Provide the [X, Y] coordinate of the cell's center where the given text is located.  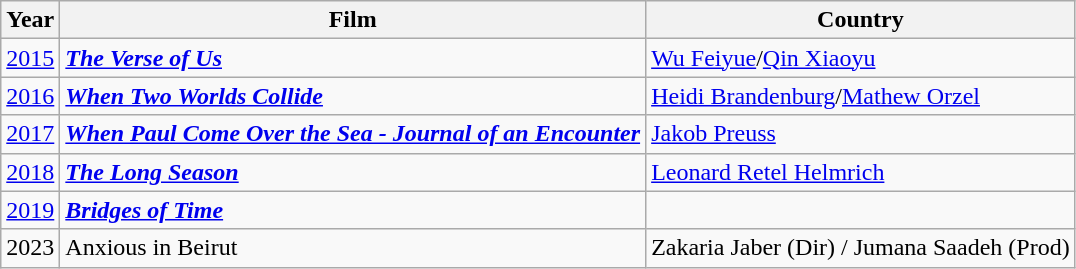
Jakob Preuss [861, 134]
Bridges of Time [353, 210]
2023 [30, 248]
2016 [30, 96]
The Verse of Us [353, 58]
Film [353, 20]
2017 [30, 134]
The Long Season [353, 172]
Anxious in Beirut [353, 248]
Leonard Retel Helmrich [861, 172]
Zakaria Jaber (Dir) / Jumana Saadeh (Prod) [861, 248]
Country [861, 20]
2015 [30, 58]
2018 [30, 172]
Heidi Brandenburg/Mathew Orzel [861, 96]
When Two Worlds Collide [353, 96]
2019 [30, 210]
Year [30, 20]
Wu Feiyue/Qin Xiaoyu [861, 58]
When Paul Come Over the Sea - Journal of an Encounter [353, 134]
